Extract the (x, y) coordinate from the center of the cell holding the provided text.  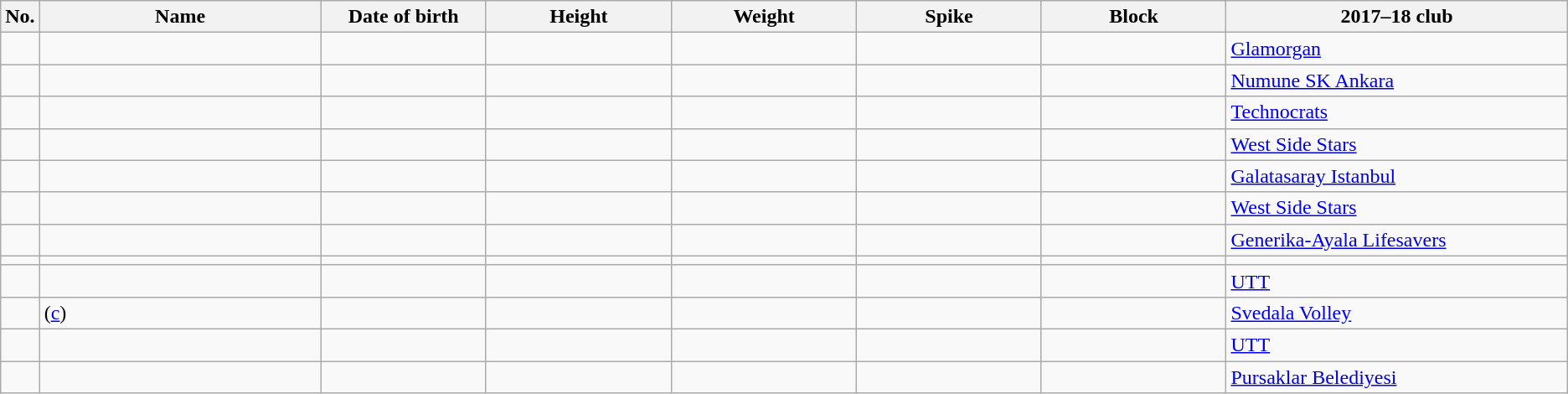
Name (180, 17)
Generika-Ayala Lifesavers (1397, 240)
Numune SK Ankara (1397, 80)
2017–18 club (1397, 17)
Glamorgan (1397, 49)
Weight (764, 17)
Galatasaray Istanbul (1397, 176)
No. (20, 17)
Pursaklar Belediyesi (1397, 376)
Block (1134, 17)
Date of birth (404, 17)
Technocrats (1397, 112)
Svedala Volley (1397, 313)
Spike (950, 17)
(c) (180, 313)
Height (578, 17)
